Scan for the cell matching the given text and deliver its (X, Y) coordinate at center. 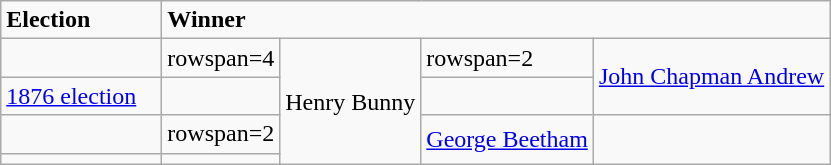
John Chapman Andrew (711, 77)
Henry Bunny (350, 102)
George Beetham (508, 140)
Election (82, 20)
1876 election (82, 96)
Winner (496, 20)
rowspan=4 (221, 58)
